Locate the cell with the specified text and output its (X, Y) center coordinate. 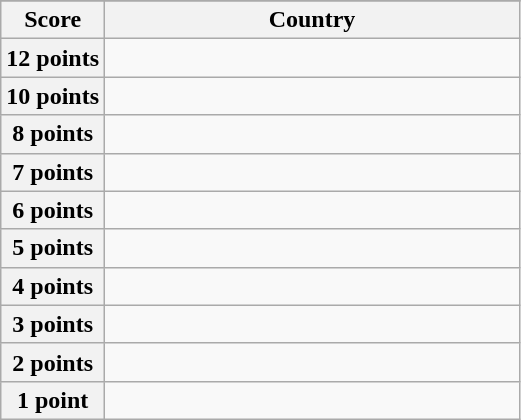
5 points (53, 248)
12 points (53, 58)
Country (312, 20)
7 points (53, 172)
10 points (53, 96)
2 points (53, 362)
3 points (53, 324)
6 points (53, 210)
8 points (53, 134)
Score (53, 20)
4 points (53, 286)
1 point (53, 400)
